Find where the given text appears and provide that cell's center as [X, Y] coordinate. 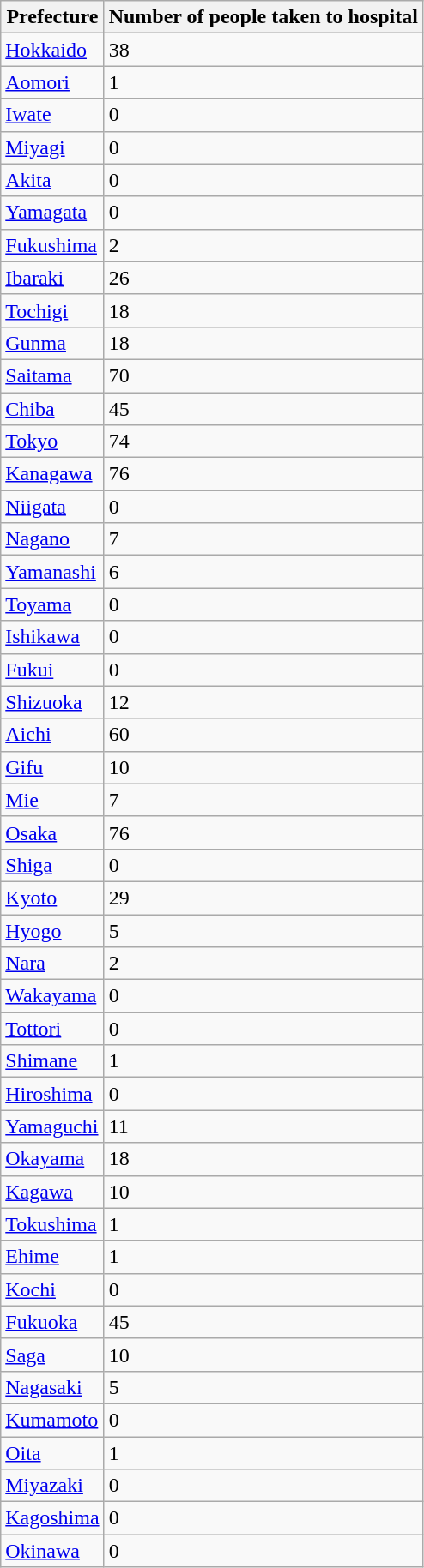
Tokushima [52, 1224]
Toyama [52, 604]
Okinawa [52, 1551]
Kanagawa [52, 474]
Saga [52, 1355]
Nagano [52, 539]
Yamanashi [52, 572]
Kagoshima [52, 1518]
Tokyo [52, 442]
Iwate [52, 115]
Nagasaki [52, 1387]
11 [263, 1126]
Hyogo [52, 930]
Shizuoka [52, 702]
Kumamoto [52, 1420]
Shiga [52, 865]
Chiba [52, 409]
26 [263, 278]
Hiroshima [52, 1094]
Akita [52, 180]
Miyagi [52, 147]
Nara [52, 964]
Ishikawa [52, 637]
74 [263, 442]
38 [263, 50]
Osaka [52, 832]
Fukuoka [52, 1322]
Fukui [52, 670]
Miyazaki [52, 1486]
6 [263, 572]
Gifu [52, 767]
Prefecture [52, 17]
70 [263, 375]
Hokkaido [52, 50]
29 [263, 898]
Niigata [52, 507]
Shimane [52, 1061]
Ibaraki [52, 278]
Aomori [52, 82]
Kyoto [52, 898]
Gunma [52, 343]
Number of people taken to hospital [263, 17]
Tochigi [52, 310]
Yamaguchi [52, 1126]
60 [263, 735]
Aichi [52, 735]
12 [263, 702]
Yamagata [52, 213]
Kochi [52, 1289]
Wakayama [52, 996]
Saitama [52, 375]
Okayama [52, 1159]
Oita [52, 1453]
Kagawa [52, 1192]
Ehime [52, 1257]
Mie [52, 800]
Fukushima [52, 245]
Tottori [52, 1029]
